Return the (X, Y) coordinate for the center point of the cell that contains the specified text.  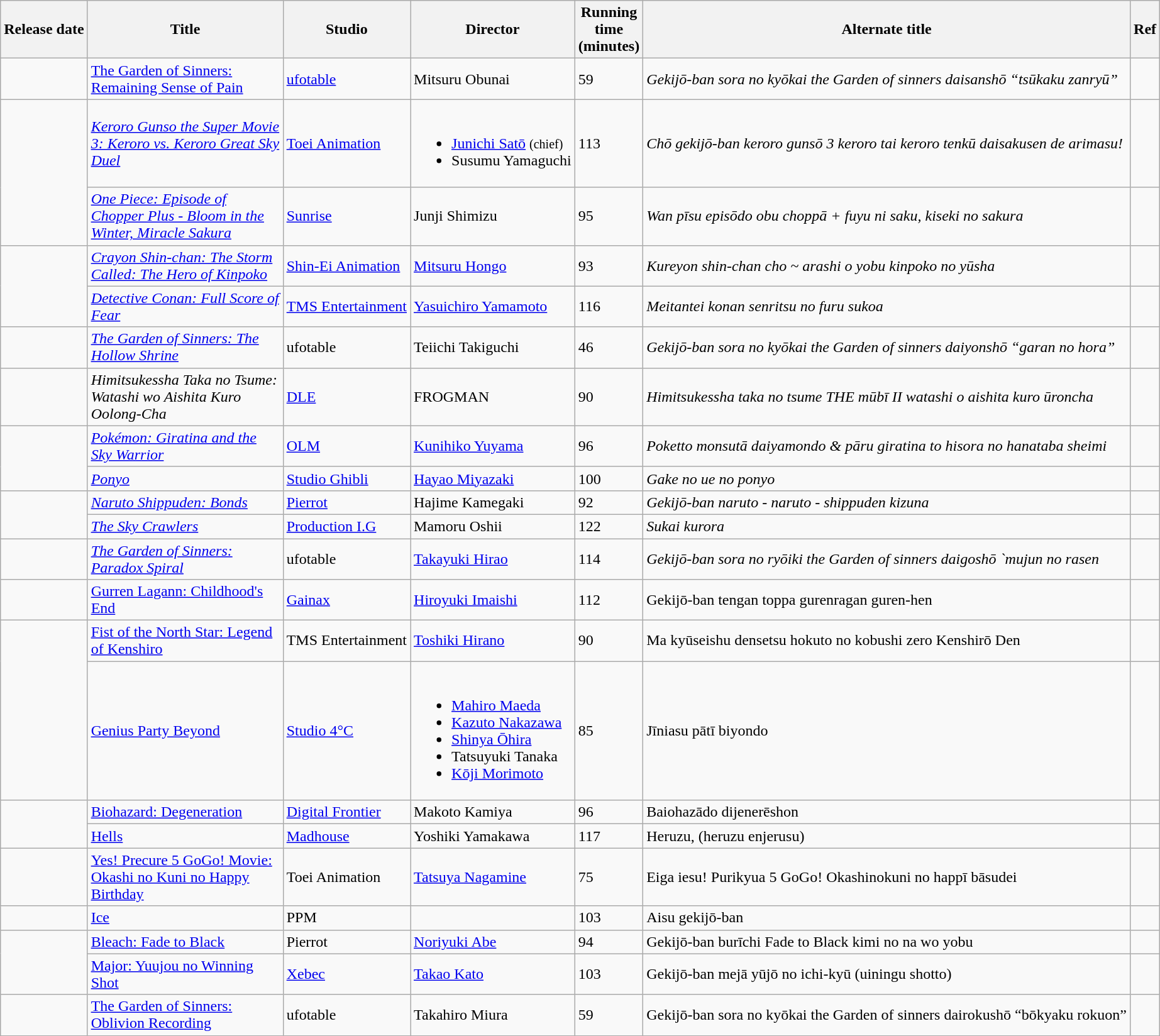
Kureyon shin-chan cho ~ arashi o yobu kinpoko no yūsha (887, 265)
Running time (minutes) (609, 30)
Takao Kato (493, 974)
Fist of the North Star: Legend of Kenshiro (185, 641)
Yasuichiro Yamamoto (493, 307)
Gurren Lagann: Childhood's End (185, 600)
Major: Yuujou no Winning Shot (185, 974)
One Piece: Episode of Chopper Plus - Bloom in the Winter, Miracle Sakura (185, 216)
Ponyo (185, 478)
PPM (346, 918)
Himitsukessha Taka no Tsume: Watashi wo Aishita Kuro Oolong-Cha (185, 397)
75 (609, 877)
116 (609, 307)
117 (609, 836)
Teiichi Takiguchi (493, 347)
Title (185, 30)
The Garden of Sinners: Paradox Spiral (185, 558)
93 (609, 265)
Studio (346, 30)
Sukai kurora (887, 526)
Pokémon: Giratina and the Sky Warrior (185, 446)
Mamoru Oshii (493, 526)
The Sky Crawlers (185, 526)
Xebec (346, 974)
Bleach: Fade to Black (185, 942)
Gekijō-ban sora no kyōkai the Garden of sinners daiyonshō “garan no hora” (887, 347)
85 (609, 730)
46 (609, 347)
Ref (1146, 30)
Hells (185, 836)
Junji Shimizu (493, 216)
Baiohazādo dijenerēshon (887, 812)
Detective Conan: Full Score of Fear (185, 307)
Director (493, 30)
Heruzu, (heruzu enjerusu) (887, 836)
Aisu gekijō-ban (887, 918)
The Garden of Sinners: Remaining Sense of Pain (185, 79)
Ma kyūseishu densetsu hokuto no kobushi zero Kenshirō Den (887, 641)
112 (609, 600)
Ice (185, 918)
100 (609, 478)
Meitantei konan senritsu no furu sukoa (887, 307)
Crayon Shin-chan: The Storm Called: The Hero of Kinpoko (185, 265)
Madhouse (346, 836)
Makoto Kamiya (493, 812)
Hayao Miyazaki (493, 478)
Biohazard: Degeneration (185, 812)
Gekijō-ban mejā yūjō no ichi-kyū (uiningu shotto) (887, 974)
The Garden of Sinners: The Hollow Shrine (185, 347)
The Garden of Sinners: Oblivion Recording (185, 1015)
Gake no ue no ponyo (887, 478)
Alternate title (887, 30)
Studio Ghibli (346, 478)
Eiga iesu! Purikyua 5 GoGo! Okashinokuni no happī bāsudei (887, 877)
Genius Party Beyond (185, 730)
Yoshiki Yamakawa (493, 836)
Production I.G (346, 526)
Release date (44, 30)
DLE (346, 397)
Takayuki Hirao (493, 558)
Hiroyuki Imaishi (493, 600)
Gekijō-ban sora no kyōkai the Garden of sinners daisanshō “tsūkaku zanryū” (887, 79)
Gainax (346, 600)
Sunrise (346, 216)
Mahiro MaedaKazuto NakazawaShinya ŌhiraTatsuyuki TanakaKōji Morimoto (493, 730)
122 (609, 526)
Digital Frontier (346, 812)
Kunihiko Yuyama (493, 446)
92 (609, 502)
Shin-Ei Animation (346, 265)
Gekijō-ban burīchi Fade to Black kimi no na wo yobu (887, 942)
Noriyuki Abe (493, 942)
Mitsuru Obunai (493, 79)
Toshiki Hirano (493, 641)
Naruto Shippuden: Bonds (185, 502)
Jīniasu pātī biyondo (887, 730)
94 (609, 942)
Gekijō-ban tengan toppa gurenragan guren-hen (887, 600)
OLM (346, 446)
Gekijō-ban sora no ryōiki the Garden of sinners daigoshō `mujun no rasen (887, 558)
Gekijō-ban sora no kyōkai the Garden of sinners dairokushō “bōkyaku rokuon” (887, 1015)
Yes! Precure 5 GoGo! Movie: Okashi no Kuni no Happy Birthday (185, 877)
Himitsukessha taka no tsume THE mūbī II watashi o aishita kuro ūroncha (887, 397)
Mitsuru Hongo (493, 265)
Gekijō-ban naruto - naruto - shippuden kizuna (887, 502)
113 (609, 143)
Poketto monsutā daiyamondo & pāru giratina to hisora no hanataba sheimi (887, 446)
FROGMAN (493, 397)
Junichi Satō (chief)Susumu Yamaguchi (493, 143)
Takahiro Miura (493, 1015)
Keroro Gunso the Super Movie 3: Keroro vs. Keroro Great Sky Duel (185, 143)
95 (609, 216)
Hajime Kamegaki (493, 502)
Studio 4°C (346, 730)
Tatsuya Nagamine (493, 877)
114 (609, 558)
Chō gekijō-ban keroro gunsō 3 keroro tai keroro tenkū daisakusen de arimasu! (887, 143)
Wan pīsu episōdo obu choppā + fuyu ni saku, kiseki no sakura (887, 216)
